For the text-containing cell, return its midpoint in [x, y] coordinate format. 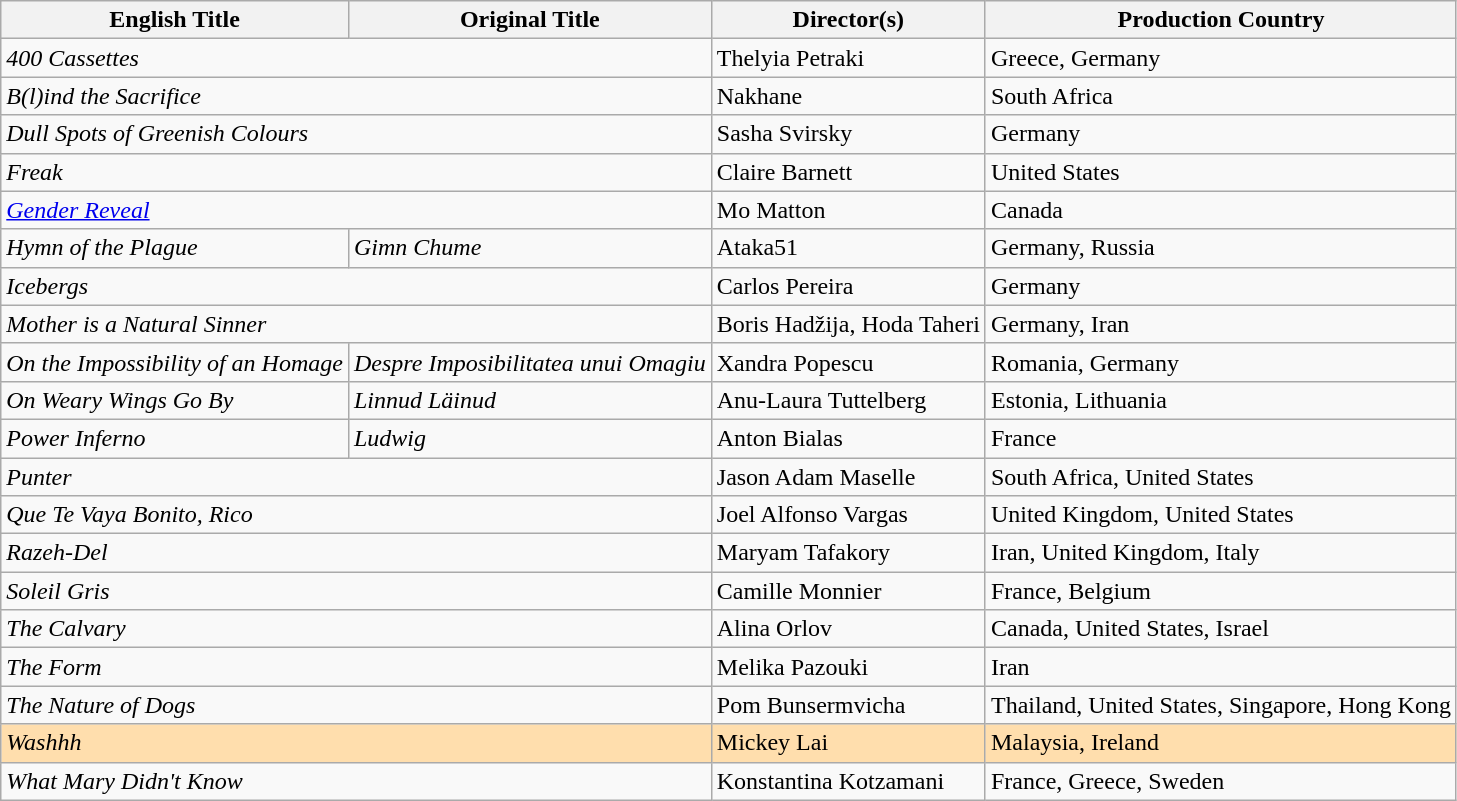
Germany, Iran [1220, 324]
Power Inferno [175, 438]
Boris Hadžija, Hoda Taheri [848, 324]
Original Title [530, 20]
Gender Reveal [356, 210]
Production Country [1220, 20]
The Nature of Dogs [356, 705]
The Calvary [356, 629]
Icebergs [356, 286]
Camille Monnier [848, 591]
Maryam Tafakory [848, 553]
Nakhane [848, 96]
Malaysia, Ireland [1220, 743]
Alina Orlov [848, 629]
Canada, United States, Israel [1220, 629]
Washhh [356, 743]
B(l)ind the Sacrifice [356, 96]
Director(s) [848, 20]
Gimn Chume [530, 248]
English Title [175, 20]
On Weary Wings Go By [175, 400]
Melika Pazouki [848, 667]
Greece, Germany [1220, 58]
Claire Barnett [848, 172]
Thelyia Petraki [848, 58]
France [1220, 438]
Carlos Pereira [848, 286]
Canada [1220, 210]
What Mary Didn't Know [356, 781]
South Africa [1220, 96]
Thailand, United States, Singapore, Hong Kong [1220, 705]
Sasha Svirsky [848, 134]
United States [1220, 172]
Iran, United Kingdom, Italy [1220, 553]
Que Te Vaya Bonito, Rico [356, 515]
Anu-Laura Tuttelberg [848, 400]
Hymn of the Plague [175, 248]
France, Belgium [1220, 591]
Pom Bunsermvicha [848, 705]
Estonia, Lithuania [1220, 400]
France, Greece, Sweden [1220, 781]
Soleil Gris [356, 591]
Joel Alfonso Vargas [848, 515]
Xandra Popescu [848, 362]
Mother is a Natural Sinner [356, 324]
Punter [356, 477]
Iran [1220, 667]
Germany, Russia [1220, 248]
Jason Adam Maselle [848, 477]
Linnud Läinud [530, 400]
Ludwig [530, 438]
Romania, Germany [1220, 362]
The Form [356, 667]
Despre Imposibilitatea unui Omagiu [530, 362]
Konstantina Kotzamani [848, 781]
Anton Bialas [848, 438]
Mo Matton [848, 210]
Razeh-Del [356, 553]
Ataka51 [848, 248]
United Kingdom, United States [1220, 515]
On the Impossibility of an Homage [175, 362]
Mickey Lai [848, 743]
400 Cassettes [356, 58]
Freak [356, 172]
South Africa, United States [1220, 477]
Dull Spots of Greenish Colours [356, 134]
